Detect which cell encompasses the target text, then output its [X, Y] center coordinate. 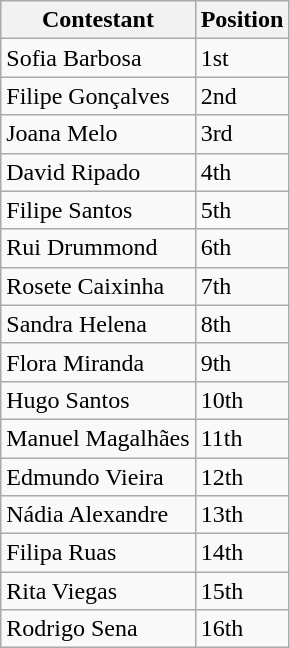
12th [242, 477]
Rosete Caixinha [98, 286]
15th [242, 591]
Filipe Santos [98, 210]
7th [242, 286]
Rita Viegas [98, 591]
3rd [242, 134]
1st [242, 58]
Sofia Barbosa [98, 58]
Hugo Santos [98, 400]
Filipa Ruas [98, 553]
14th [242, 553]
4th [242, 172]
13th [242, 515]
8th [242, 324]
Position [242, 20]
David Ripado [98, 172]
Manuel Magalhães [98, 438]
6th [242, 248]
10th [242, 400]
Rodrigo Sena [98, 629]
5th [242, 210]
9th [242, 362]
Contestant [98, 20]
Sandra Helena [98, 324]
Flora Miranda [98, 362]
Nádia Alexandre [98, 515]
11th [242, 438]
2nd [242, 96]
Edmundo Vieira [98, 477]
Joana Melo [98, 134]
Filipe Gonçalves [98, 96]
16th [242, 629]
Rui Drummond [98, 248]
